For the text-containing cell, return its midpoint in (X, Y) coordinate format. 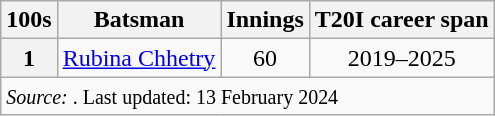
Rubina Chhetry (139, 58)
Source: . Last updated: 13 February 2024 (248, 96)
1 (29, 58)
T20I career span (402, 20)
60 (265, 58)
2019–2025 (402, 58)
Innings (265, 20)
Batsman (139, 20)
100s (29, 20)
